Provide the [X, Y] coordinate of the cell's center where the given text is located.  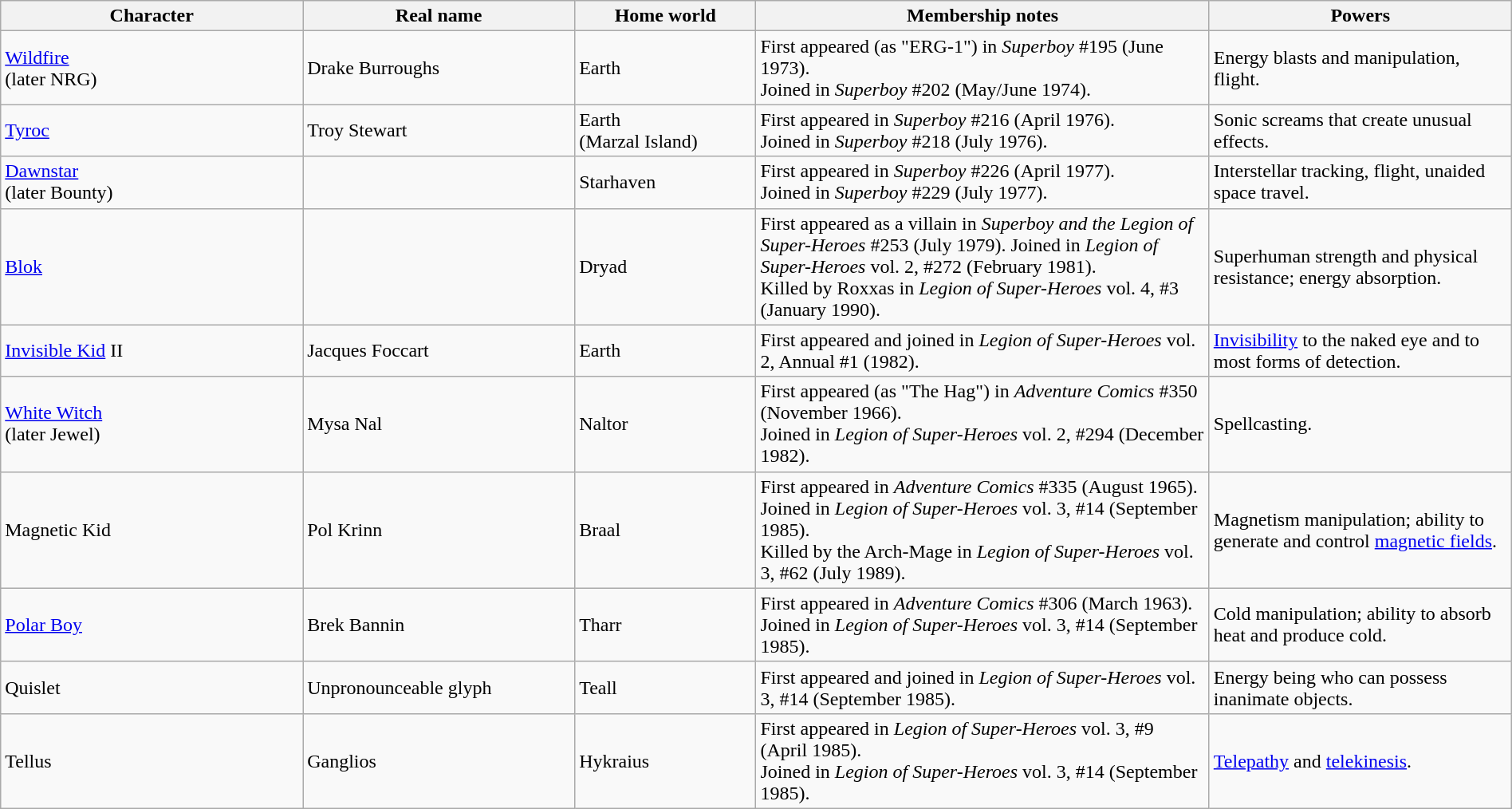
Starhaven [665, 182]
Blok [152, 266]
Tellus [152, 761]
Energy blasts and manipulation, flight. [1360, 68]
Magnetism manipulation; ability to generate and control magnetic fields. [1360, 530]
Naltor [665, 424]
First appeared in Superboy #216 (April 1976).Joined in Superboy #218 (July 1976). [982, 131]
Superhuman strength and physical resistance; energy absorption. [1360, 266]
Invisibility to the naked eye and to most forms of detection. [1360, 351]
Teall [665, 688]
Membership notes [982, 16]
Quislet [152, 688]
Braal [665, 530]
Home world [665, 16]
Real name [439, 16]
Wildfire(later NRG) [152, 68]
First appeared in Legion of Super-Heroes vol. 3, #9 (April 1985).Joined in Legion of Super-Heroes vol. 3, #14 (September 1985). [982, 761]
Earth(Marzal Island) [665, 131]
Energy being who can possess inanimate objects. [1360, 688]
Drake Burroughs [439, 68]
Troy Stewart [439, 131]
First appeared in Superboy #226 (April 1977).Joined in Superboy #229 (July 1977). [982, 182]
White Witch(later Jewel) [152, 424]
Dawnstar(later Bounty) [152, 182]
Hykraius [665, 761]
Ganglios [439, 761]
Pol Krinn [439, 530]
Telepathy and telekinesis. [1360, 761]
First appeared and joined in Legion of Super-Heroes vol. 2, Annual #1 (1982). [982, 351]
First appeared (as "ERG-1") in Superboy #195 (June 1973).Joined in Superboy #202 (May/June 1974). [982, 68]
Tyroc [152, 131]
Magnetic Kid [152, 530]
Powers [1360, 16]
Dryad [665, 266]
Brek Bannin [439, 625]
First appeared in Adventure Comics #306 (March 1963).Joined in Legion of Super-Heroes vol. 3, #14 (September 1985). [982, 625]
Unpronounceable glyph [439, 688]
Sonic screams that create unusual effects. [1360, 131]
Interstellar tracking, flight, unaided space travel. [1360, 182]
Invisible Kid II [152, 351]
Spellcasting. [1360, 424]
Jacques Foccart [439, 351]
Mysa Nal [439, 424]
Polar Boy [152, 625]
Character [152, 16]
Tharr [665, 625]
First appeared (as "The Hag") in Adventure Comics #350 (November 1966).Joined in Legion of Super-Heroes vol. 2, #294 (December 1982). [982, 424]
First appeared and joined in Legion of Super-Heroes vol. 3, #14 (September 1985). [982, 688]
Cold manipulation; ability to absorb heat and produce cold. [1360, 625]
